Identify which cell holds the provided text, then report its (x, y) central coordinate. 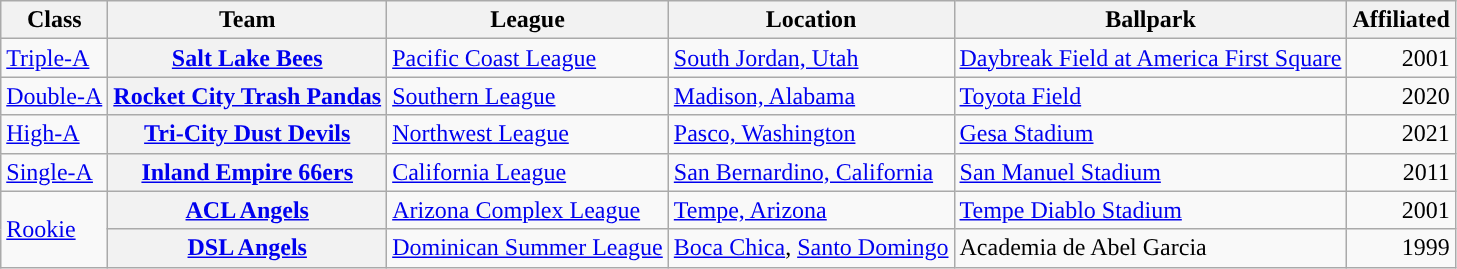
Academia de Abel Garcia (1150, 248)
Dominican Summer League (528, 248)
Madison, Alabama (811, 96)
Single-A (54, 172)
1999 (1401, 248)
Pacific Coast League (528, 58)
Team (248, 20)
Pasco, Washington (811, 134)
2021 (1401, 134)
San Bernardino, California (811, 172)
Affiliated (1401, 20)
Tempe Diablo Stadium (1150, 210)
Boca Chica, Santo Domingo (811, 248)
High-A (54, 134)
Rookie (54, 229)
Northwest League (528, 134)
Location (811, 20)
ACL Angels (248, 210)
Toyota Field (1150, 96)
2011 (1401, 172)
Tri-City Dust Devils (248, 134)
San Manuel Stadium (1150, 172)
Tempe, Arizona (811, 210)
Class (54, 20)
South Jordan, Utah (811, 58)
Inland Empire 66ers (248, 172)
Southern League (528, 96)
2020 (1401, 96)
Daybreak Field at America First Square (1150, 58)
California League (528, 172)
Double-A (54, 96)
Salt Lake Bees (248, 58)
Gesa Stadium (1150, 134)
DSL Angels (248, 248)
Rocket City Trash Pandas (248, 96)
Ballpark (1150, 20)
Triple-A (54, 58)
League (528, 20)
Arizona Complex League (528, 210)
